Determine the [x, y] coordinate at the center of the cell enclosing the given text.  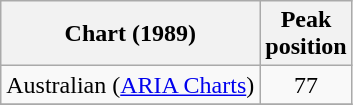
Chart (1989) [130, 34]
Peakposition [306, 34]
Australian (ARIA Charts) [130, 85]
77 [306, 85]
